Return (x, y) of the center of cell containing provided text 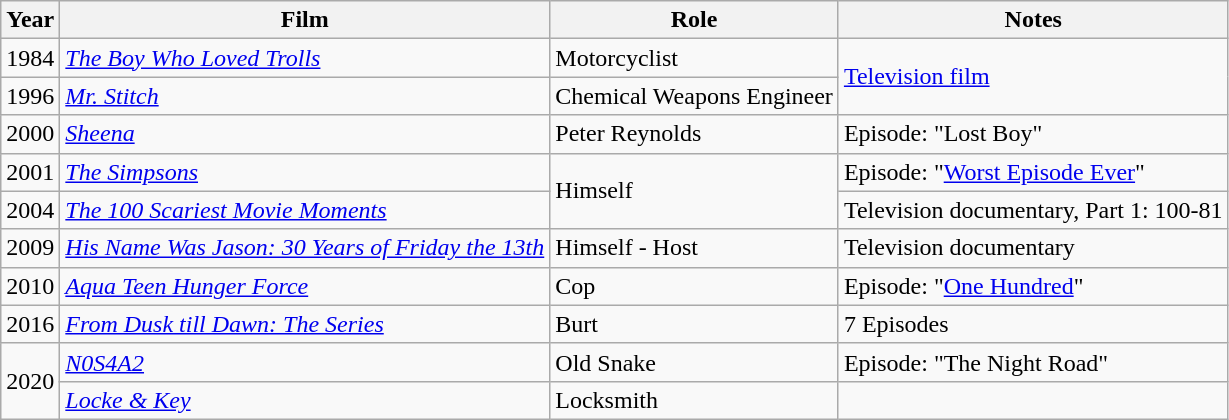
The Simpsons (305, 172)
Himself (694, 191)
Aqua Teen Hunger Force (305, 286)
The 100 Scariest Movie Moments (305, 210)
Mr. Stitch (305, 96)
2020 (30, 381)
1984 (30, 58)
N0S4A2 (305, 362)
Locke & Key (305, 400)
Role (694, 20)
Television documentary (1033, 248)
Old Snake (694, 362)
2016 (30, 324)
From Dusk till Dawn: The Series (305, 324)
Himself - Host (694, 248)
His Name Was Jason: 30 Years of Friday the 13th (305, 248)
2004 (30, 210)
Episode: "The Night Road" (1033, 362)
Burt (694, 324)
2010 (30, 286)
Film (305, 20)
Television film (1033, 77)
Chemical Weapons Engineer (694, 96)
Locksmith (694, 400)
7 Episodes (1033, 324)
Sheena (305, 134)
The Boy Who Loved Trolls (305, 58)
Cop (694, 286)
Notes (1033, 20)
2000 (30, 134)
Television documentary, Part 1: 100-81 (1033, 210)
1996 (30, 96)
Episode: "Worst Episode Ever" (1033, 172)
2009 (30, 248)
Episode: "Lost Boy" (1033, 134)
Year (30, 20)
Peter Reynolds (694, 134)
2001 (30, 172)
Motorcyclist (694, 58)
Episode: "One Hundred" (1033, 286)
